Provide the (X, Y) coordinate of the cell's center where the given text is located.  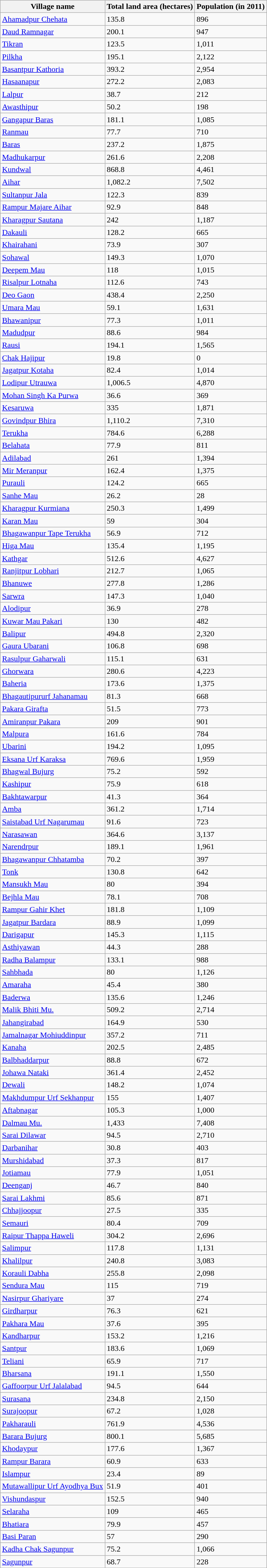
68.7 (150, 1561)
92.9 (150, 207)
811 (231, 445)
Bhagautipururf Jahanamau (53, 696)
89 (231, 1474)
Ahamadpur Chehata (53, 19)
Malik Bhiti Mu. (53, 1010)
2,122 (231, 57)
4,536 (231, 1424)
2,710 (231, 1135)
743 (231, 282)
Salimpur (53, 1248)
Ubarini (53, 746)
181.8 (150, 909)
1,871 (231, 408)
1,109 (231, 909)
723 (231, 822)
79.9 (150, 1524)
228 (231, 1561)
Teliani (53, 1361)
Hasaanapur (53, 82)
198 (231, 107)
482 (231, 621)
109 (150, 1511)
1,066 (231, 1549)
369 (231, 395)
4,870 (231, 383)
Kashipur (53, 784)
940 (231, 1499)
Purauli (53, 483)
Bakhtawarpur (53, 797)
Khairahani (53, 245)
88.9 (150, 922)
4,461 (231, 170)
177.6 (150, 1449)
19.8 (150, 357)
393.2 (150, 69)
709 (231, 1223)
0 (231, 357)
Gangapur Baras (53, 119)
Kanaha (53, 1047)
Karan Mau (53, 521)
Rampur Barara (53, 1461)
59 (150, 521)
Mir Meranpur (53, 470)
38.7 (150, 94)
2,150 (231, 1399)
115 (150, 1286)
304.2 (150, 1236)
277.8 (150, 584)
Rausi (53, 345)
Alodipur (53, 609)
509.2 (150, 1010)
304 (231, 521)
1,367 (231, 1449)
122.3 (150, 195)
76.3 (150, 1311)
Pakhara Mau (53, 1323)
133.1 (150, 960)
Darigapur (53, 934)
698 (231, 646)
130 (150, 621)
36.9 (150, 609)
147.3 (150, 596)
Selaraha (53, 1511)
202.5 (150, 1047)
6,288 (231, 433)
123.5 (150, 44)
67.2 (150, 1411)
4,627 (231, 558)
23.4 (150, 1474)
Pakara Girafta (53, 709)
364 (231, 797)
7,408 (231, 1123)
Makhdumpur Urf Sekhanpur (53, 1098)
988 (231, 960)
152.5 (150, 1499)
1,187 (231, 220)
Bhagawanpur Tape Terukha (53, 533)
512.6 (150, 558)
Lodipur Utrauwa (53, 383)
1,433 (150, 1123)
274 (231, 1298)
50.2 (150, 107)
Aftabnagar (53, 1110)
1,028 (231, 1411)
1,195 (231, 546)
397 (231, 859)
149.3 (150, 257)
Jahangirabad (53, 1022)
784 (231, 734)
Pakharauli (53, 1424)
672 (231, 1060)
394 (231, 884)
70.2 (150, 859)
Vishundaspur (53, 1499)
592 (231, 772)
56.9 (150, 533)
Kuwar Mau Pakari (53, 621)
288 (231, 947)
250.3 (150, 508)
Murshidabad (53, 1160)
717 (231, 1361)
Village name (53, 7)
947 (231, 32)
Kesaruwa (53, 408)
2,083 (231, 82)
Sanhe Mau (53, 496)
2,714 (231, 1010)
633 (231, 1461)
51.5 (150, 709)
Tikran (53, 44)
2,208 (231, 157)
41.3 (150, 797)
Asthiyawan (53, 947)
719 (231, 1286)
212 (231, 94)
Tonk (53, 872)
Chak Hajipur (53, 357)
209 (150, 721)
1,015 (231, 270)
896 (231, 19)
1,875 (231, 144)
1,126 (231, 972)
272.2 (150, 82)
Daud Ramnagar (53, 32)
155 (150, 1098)
Mansukh Mau (53, 884)
135.8 (150, 19)
1,070 (231, 257)
Mutawallipur Urf Ayodhya Bux (53, 1486)
Amaraha (53, 985)
148.2 (150, 1085)
457 (231, 1524)
1,565 (231, 345)
1,286 (231, 584)
Sohawal (53, 257)
183.6 (150, 1348)
Islampur (53, 1474)
Sahbhada (53, 972)
530 (231, 1022)
1,110.2 (150, 420)
5,685 (231, 1436)
Bhanuwe (53, 584)
Kadha Chak Sagunpur (53, 1549)
162.4 (150, 470)
45.4 (150, 985)
135.4 (150, 546)
618 (231, 784)
Girdharpur (53, 1311)
761.9 (150, 1424)
57 (150, 1536)
Darbanihar (53, 1148)
1,006.5 (150, 383)
Jotiamau (53, 1173)
Kharagpur Sautana (53, 220)
Bharsana (53, 1374)
Baheria (53, 684)
81.3 (150, 696)
145.3 (150, 934)
Khodaypur (53, 1449)
Narasawan (53, 834)
164.9 (150, 1022)
Sendura Mau (53, 1286)
46.7 (150, 1185)
80.4 (150, 1223)
106.8 (150, 646)
784.6 (150, 433)
1,499 (231, 508)
91.6 (150, 822)
37 (150, 1298)
1,714 (231, 809)
Ranmau (53, 132)
Radha Balampur (53, 960)
Narendrpur (53, 847)
1,074 (231, 1085)
Surasana (53, 1399)
Kharagpur Kurmiana (53, 508)
Barara Bujurg (53, 1436)
401 (231, 1486)
Belahata (53, 445)
1,065 (231, 571)
642 (231, 872)
Jamalnagar Mohiuddinpur (53, 1035)
708 (231, 897)
Sarai Lakhmi (53, 1198)
357.2 (150, 1035)
Rampur Majare Aihar (53, 207)
2,452 (231, 1072)
Eksana Urf Karaksa (53, 759)
1,216 (231, 1336)
Saistabad Urf Nagarumau (53, 822)
173.6 (150, 684)
Sarai Dilawar (53, 1135)
290 (231, 1536)
37.6 (150, 1323)
2,954 (231, 69)
465 (231, 1511)
212.7 (150, 571)
Baras (53, 144)
Kandharpur (53, 1336)
Sagunpur (53, 1561)
Sultanpur Jala (53, 195)
255.8 (150, 1273)
1,131 (231, 1248)
135.6 (150, 997)
Govindpur Bhira (53, 420)
668 (231, 696)
1,040 (231, 596)
Dewali (53, 1085)
712 (231, 533)
711 (231, 1035)
307 (231, 245)
Deepem Mau (53, 270)
1,407 (231, 1098)
Population (in 2011) (231, 7)
153.2 (150, 1336)
73.9 (150, 245)
361.4 (150, 1072)
37.3 (150, 1160)
261 (150, 458)
868.8 (150, 170)
Balbhaddarpur (53, 1060)
Risalpur Lotnaha (53, 282)
Semauri (53, 1223)
1,014 (231, 370)
280.6 (150, 671)
Terukha (53, 433)
Amiranpur Pakara (53, 721)
65.9 (150, 1361)
Surajoopur (53, 1411)
1,959 (231, 759)
1,246 (231, 997)
77.7 (150, 132)
26.2 (150, 496)
Jagatpur Bardara (53, 922)
769.6 (150, 759)
278 (231, 609)
60.9 (150, 1461)
Umara Mau (53, 307)
1,082.2 (150, 182)
Gaura Ubarani (53, 646)
Malpura (53, 734)
Ranjitpur Lobhari (53, 571)
2,320 (231, 634)
Bejhla Mau (53, 897)
234.8 (150, 1399)
2,696 (231, 1236)
494.8 (150, 634)
88.6 (150, 332)
Chhajjoopur (53, 1211)
1,069 (231, 1348)
Awasthipur (53, 107)
Basantpur Kathoria (53, 69)
Lalpur (53, 94)
Deo Gaon (53, 295)
Dakauli (53, 232)
1,085 (231, 119)
Pilkha (53, 57)
189.1 (150, 847)
Raipur Thappa Haweli (53, 1236)
3,083 (231, 1261)
1,631 (231, 307)
118 (150, 270)
115.1 (150, 659)
800.1 (150, 1436)
Nasirpur Ghariyare (53, 1298)
88.8 (150, 1060)
839 (231, 195)
621 (231, 1311)
Madudpur (53, 332)
1,961 (231, 847)
361.2 (150, 809)
30.8 (150, 1148)
Khalilpur (53, 1261)
Santpur (53, 1348)
Higa Mau (53, 546)
2,098 (231, 1273)
1,394 (231, 458)
191.1 (150, 1374)
Rampur Gahir Khet (53, 909)
710 (231, 132)
1,115 (231, 934)
Madhukarpur (53, 157)
1,051 (231, 1173)
901 (231, 721)
237.2 (150, 144)
75.9 (150, 784)
77.3 (150, 320)
Adilabad (53, 458)
380 (231, 985)
Dalmau Mu. (53, 1123)
194.2 (150, 746)
1,095 (231, 746)
644 (231, 1386)
364.6 (150, 834)
85.6 (150, 1198)
Sarwra (53, 596)
27.5 (150, 1211)
1,000 (231, 1110)
817 (231, 1160)
Basi Paran (53, 1536)
240.8 (150, 1261)
Bhagawanpur Chhatamba (53, 859)
117.8 (150, 1248)
Jagatpur Kotaha (53, 370)
Balipur (53, 634)
161.6 (150, 734)
242 (150, 220)
Aihar (53, 182)
Rasulpur Gaharwali (53, 659)
4,223 (231, 671)
848 (231, 207)
871 (231, 1198)
Total land area (hectares) (150, 7)
Bhawanipur (53, 320)
Amba (53, 809)
128.2 (150, 232)
1,099 (231, 922)
Mohan Singh Ka Purwa (53, 395)
Bhatiara (53, 1524)
Bhagwal Bujurg (53, 772)
181.1 (150, 119)
78.1 (150, 897)
438.4 (150, 295)
194.1 (150, 345)
28 (231, 496)
Ghorwara (53, 671)
Johawa Nataki (53, 1072)
Deenganj (53, 1185)
984 (231, 332)
112.6 (150, 282)
2,485 (231, 1047)
82.4 (150, 370)
395 (231, 1323)
261.6 (150, 157)
7,502 (231, 182)
3,137 (231, 834)
403 (231, 1148)
124.2 (150, 483)
36.6 (150, 395)
Korauli Dabha (53, 1273)
Gaffoorpur Urf Jalalabad (53, 1386)
105.3 (150, 1110)
130.8 (150, 872)
840 (231, 1185)
Kundwal (53, 170)
1,550 (231, 1374)
200.1 (150, 32)
631 (231, 659)
2,250 (231, 295)
773 (231, 709)
59.1 (150, 307)
Kathgar (53, 558)
195.1 (150, 57)
51.9 (150, 1486)
Baderwa (53, 997)
44.3 (150, 947)
7,310 (231, 420)
